Return the (x, y) coordinate for the center point of the cell that contains the specified text.  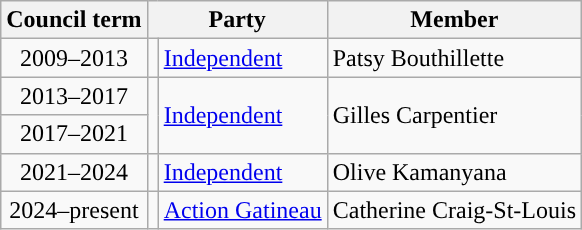
Catherine Craig-St-Louis (454, 210)
2024–present (74, 210)
Patsy Bouthillette (454, 58)
2009–2013 (74, 58)
Gilles Carpentier (454, 115)
Council term (74, 20)
Member (454, 20)
2021–2024 (74, 172)
Party (237, 20)
2017–2021 (74, 134)
Action Gatineau (242, 210)
Olive Kamanyana (454, 172)
2013–2017 (74, 96)
